Find where the given text appears and provide that cell's center as [X, Y] coordinate. 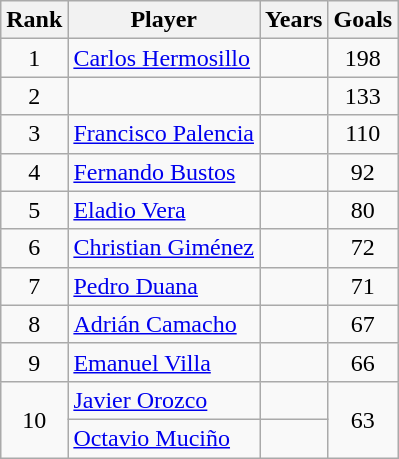
198 [363, 58]
67 [363, 324]
71 [363, 286]
Rank [34, 20]
9 [34, 362]
110 [363, 134]
Pedro Duana [164, 286]
Javier Orozco [164, 400]
Fernando Bustos [164, 172]
92 [363, 172]
Emanuel Villa [164, 362]
4 [34, 172]
Years [294, 20]
66 [363, 362]
3 [34, 134]
6 [34, 248]
72 [363, 248]
Christian Giménez [164, 248]
Adrián Camacho [164, 324]
10 [34, 419]
2 [34, 96]
8 [34, 324]
Carlos Hermosillo [164, 58]
1 [34, 58]
63 [363, 419]
7 [34, 286]
Goals [363, 20]
5 [34, 210]
80 [363, 210]
Francisco Palencia [164, 134]
Player [164, 20]
Octavio Muciño [164, 438]
133 [363, 96]
Eladio Vera [164, 210]
